For the text-containing cell, return its midpoint in [X, Y] coordinate format. 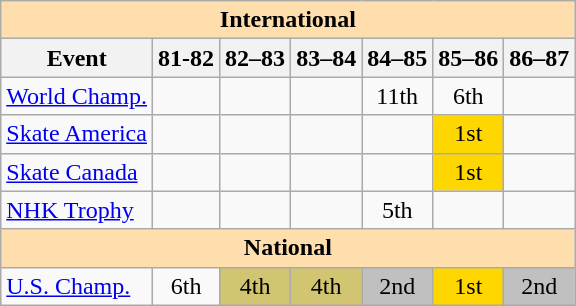
82–83 [256, 58]
5th [398, 210]
Skate America [77, 134]
85–86 [468, 58]
NHK Trophy [77, 210]
Skate Canada [77, 172]
World Champ. [77, 96]
83–84 [326, 58]
Event [77, 58]
86–87 [540, 58]
81-82 [186, 58]
International [288, 20]
National [288, 248]
U.S. Champ. [77, 286]
84–85 [398, 58]
11th [398, 96]
